Output the (X, Y) coordinate of the center of the cell containing the given text.  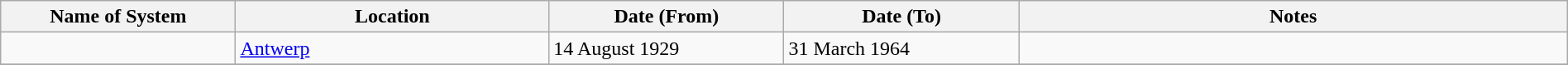
Notes (1293, 17)
31 March 1964 (901, 48)
Date (To) (901, 17)
Name of System (118, 17)
Antwerp (392, 48)
Date (From) (667, 17)
14 August 1929 (667, 48)
Location (392, 17)
